Detect which cell encompasses the target text, then output its (X, Y) center coordinate. 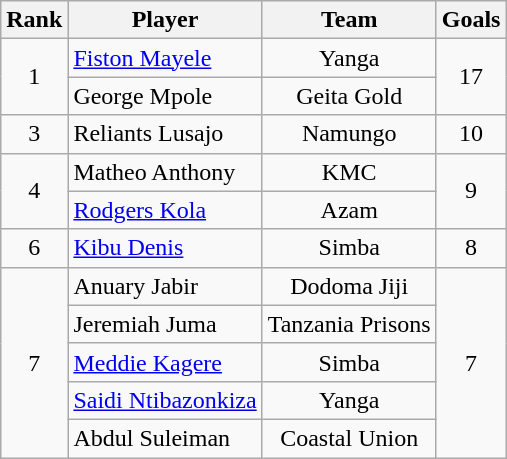
Anuary Jabir (165, 286)
Dodoma Jiji (349, 286)
1 (34, 77)
Coastal Union (349, 438)
Rodgers Kola (165, 210)
Goals (471, 20)
Abdul Suleiman (165, 438)
10 (471, 134)
17 (471, 77)
Reliants Lusajo (165, 134)
6 (34, 248)
Azam (349, 210)
8 (471, 248)
Namungo (349, 134)
Rank (34, 20)
George Mpole (165, 96)
Kibu Denis (165, 248)
Fiston Mayele (165, 58)
4 (34, 191)
KMC (349, 172)
9 (471, 191)
Geita Gold (349, 96)
Meddie Kagere (165, 362)
Tanzania Prisons (349, 324)
Player (165, 20)
Saidi Ntibazonkiza (165, 400)
Matheo Anthony (165, 172)
Jeremiah Juma (165, 324)
Team (349, 20)
3 (34, 134)
